Capture the cell that displays the provided text and extract its [X, Y] central coordinate. 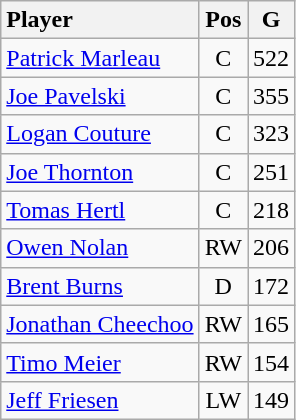
Pos [223, 20]
Brent Burns [100, 286]
Jeff Friesen [100, 400]
154 [272, 362]
149 [272, 400]
G [272, 20]
Jonathan Cheechoo [100, 324]
323 [272, 134]
Patrick Marleau [100, 58]
Player [100, 20]
Timo Meier [100, 362]
Owen Nolan [100, 248]
Joe Pavelski [100, 96]
D [223, 286]
251 [272, 172]
Joe Thornton [100, 172]
522 [272, 58]
206 [272, 248]
Tomas Hertl [100, 210]
172 [272, 286]
218 [272, 210]
355 [272, 96]
165 [272, 324]
Logan Couture [100, 134]
LW [223, 400]
